From the cell containing the given text, extract its center point as (x, y) coordinate. 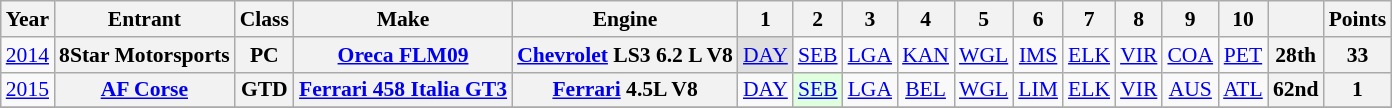
5 (984, 19)
6 (1038, 19)
ATL (1243, 90)
Oreca FLM09 (403, 55)
Year (28, 19)
7 (1089, 19)
COA (1190, 55)
GTD (264, 90)
KAN (926, 55)
PC (264, 55)
8Star Motorsports (144, 55)
Engine (625, 19)
IMS (1038, 55)
Ferrari 4.5L V8 (625, 90)
Chevrolet LS3 6.2 L V8 (625, 55)
2015 (28, 90)
62nd (1296, 90)
2 (818, 19)
AF Corse (144, 90)
33 (1358, 55)
8 (1138, 19)
9 (1190, 19)
Entrant (144, 19)
2014 (28, 55)
Points (1358, 19)
28th (1296, 55)
3 (870, 19)
10 (1243, 19)
Class (264, 19)
Ferrari 458 Italia GT3 (403, 90)
Make (403, 19)
PET (1243, 55)
BEL (926, 90)
AUS (1190, 90)
LIM (1038, 90)
4 (926, 19)
